Pinpoint the cell where the given text exists, returning its (x, y) midpoint coordinate. 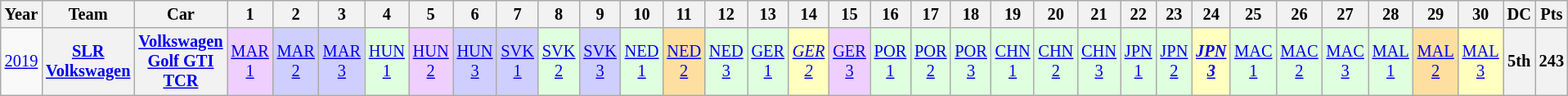
SVK3 (600, 62)
POR3 (970, 62)
29 (1436, 14)
CHN3 (1099, 62)
11 (684, 14)
18 (970, 14)
3 (342, 14)
NED3 (726, 62)
MAR3 (342, 62)
GER1 (768, 62)
2 (296, 14)
20 (1055, 14)
22 (1139, 14)
8 (559, 14)
243 (1552, 62)
Year (21, 14)
JPN1 (1139, 62)
17 (931, 14)
4 (387, 14)
DC (1520, 14)
HUN3 (475, 62)
5 (431, 14)
MAC2 (1299, 62)
NED2 (684, 62)
HUN1 (387, 62)
6 (475, 14)
13 (768, 14)
MAC3 (1346, 62)
Volkswagen Golf GTI TCR (180, 62)
JPN2 (1175, 62)
5th (1520, 62)
26 (1299, 14)
SLR Volkswagen (88, 62)
MAR1 (250, 62)
MAR2 (296, 62)
MAL3 (1480, 62)
28 (1391, 14)
27 (1346, 14)
30 (1480, 14)
1 (250, 14)
Pts (1552, 14)
SVK1 (517, 62)
19 (1013, 14)
21 (1099, 14)
10 (642, 14)
CHN1 (1013, 62)
HUN2 (431, 62)
SVK2 (559, 62)
9 (600, 14)
GER2 (808, 62)
16 (890, 14)
15 (849, 14)
MAL2 (1436, 62)
12 (726, 14)
24 (1211, 14)
NED1 (642, 62)
MAL1 (1391, 62)
Car (180, 14)
MAC1 (1253, 62)
POR2 (931, 62)
CHN2 (1055, 62)
JPN3 (1211, 62)
25 (1253, 14)
14 (808, 14)
23 (1175, 14)
GER3 (849, 62)
2019 (21, 62)
7 (517, 14)
Team (88, 14)
POR1 (890, 62)
